Pinpoint the cell where the given text exists, returning its [x, y] midpoint coordinate. 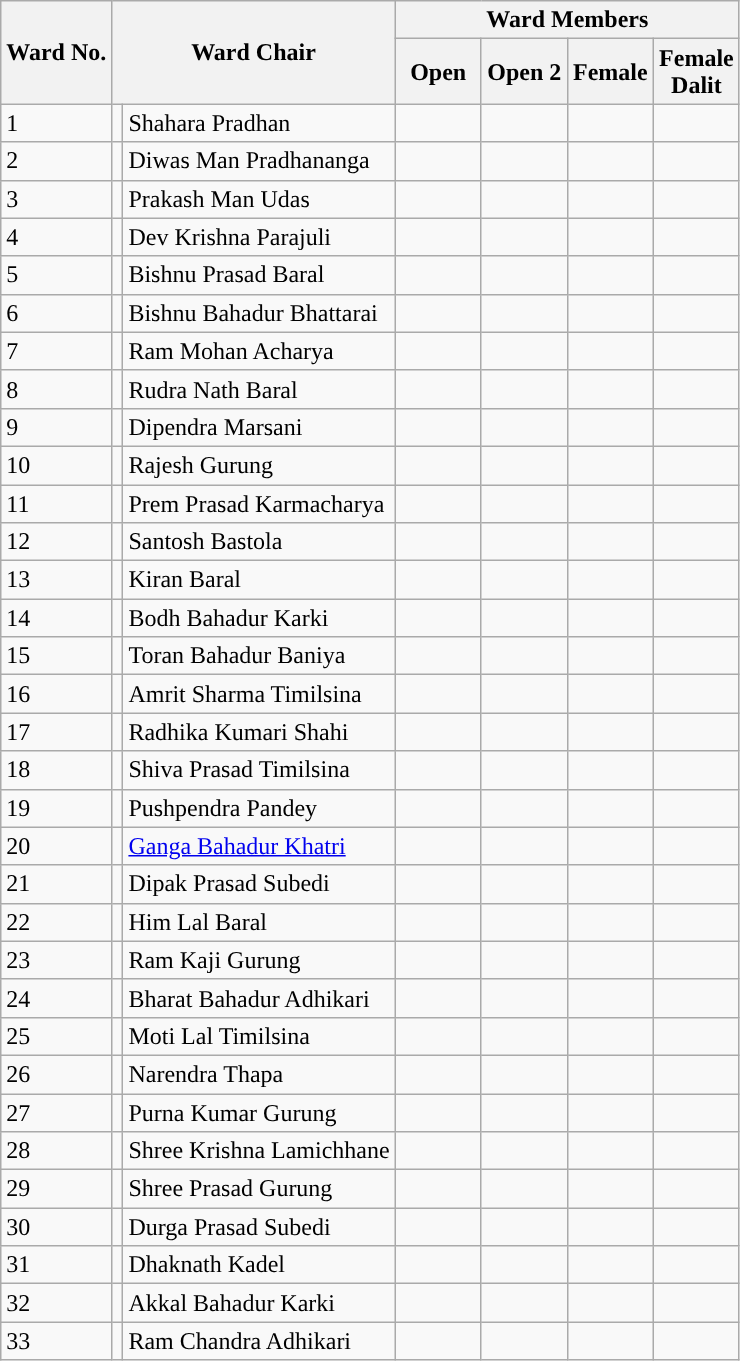
16 [56, 694]
20 [56, 846]
2 [56, 161]
Shree Prasad Gurung [259, 1189]
15 [56, 656]
7 [56, 351]
21 [56, 884]
Pushpendra Pandey [259, 808]
Toran Bahadur Baniya [259, 656]
Shiva Prasad Timilsina [259, 770]
Open 2 [524, 72]
Ram Mohan Acharya [259, 351]
10 [56, 465]
Purna Kumar Gurung [259, 1113]
Ward No. [56, 52]
Diwas Man Pradhananga [259, 161]
Dev Krishna Parajuli [259, 237]
Female Dalit [696, 72]
Amrit Sharma Timilsina [259, 694]
Dipendra Marsani [259, 427]
Prakash Man Udas [259, 199]
18 [56, 770]
Bodh Bahadur Karki [259, 618]
23 [56, 960]
Shree Krishna Lamichhane [259, 1151]
33 [56, 1341]
Prem Prasad Karmacharya [259, 503]
Santosh Bastola [259, 542]
26 [56, 1074]
Female [610, 72]
19 [56, 808]
Ram Kaji Gurung [259, 960]
27 [56, 1113]
32 [56, 1303]
Moti Lal Timilsina [259, 1036]
5 [56, 275]
Bishnu Bahadur Bhattarai [259, 313]
12 [56, 542]
Ram Chandra Adhikari [259, 1341]
31 [56, 1265]
14 [56, 618]
6 [56, 313]
30 [56, 1227]
Ward Chair [254, 52]
29 [56, 1189]
Dipak Prasad Subedi [259, 884]
Open [438, 72]
9 [56, 427]
Durga Prasad Subedi [259, 1227]
1 [56, 123]
24 [56, 998]
28 [56, 1151]
13 [56, 580]
25 [56, 1036]
Dhaknath Kadel [259, 1265]
17 [56, 732]
4 [56, 237]
Rudra Nath Baral [259, 389]
Radhika Kumari Shahi [259, 732]
Him Lal Baral [259, 922]
Rajesh Gurung [259, 465]
8 [56, 389]
Bharat Bahadur Adhikari [259, 998]
Narendra Thapa [259, 1074]
Akkal Bahadur Karki [259, 1303]
Ward Members [567, 20]
Bishnu Prasad Baral [259, 275]
Shahara Pradhan [259, 123]
3 [56, 199]
Kiran Baral [259, 580]
11 [56, 503]
22 [56, 922]
Ganga Bahadur Khatri [259, 846]
